Output the (X, Y) coordinate of the center of the cell containing the given text.  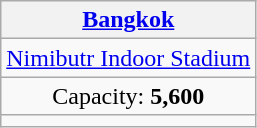
Bangkok (128, 20)
Capacity: 5,600 (128, 96)
Nimibutr Indoor Stadium (128, 58)
